Identify which cell holds the provided text, then report its (X, Y) central coordinate. 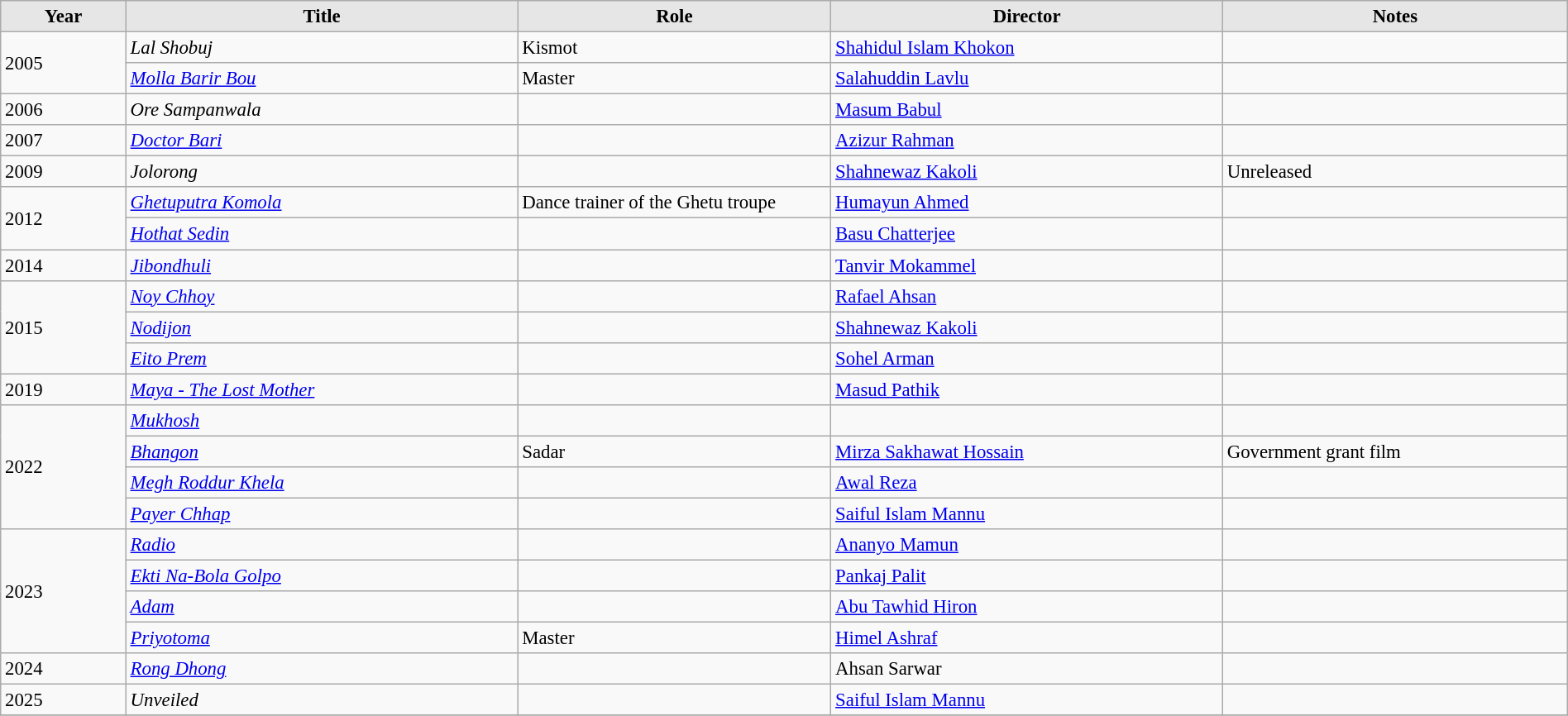
Government grant film (1394, 451)
Awal Reza (1027, 483)
Pankaj Palit (1027, 576)
Payer Chhap (322, 513)
Rafael Ahsan (1027, 296)
Year (64, 17)
2012 (64, 218)
Unveiled (322, 700)
Nodijon (322, 327)
2025 (64, 700)
Azizur Rahman (1027, 141)
2023 (64, 591)
Role (675, 17)
Himel Ashraf (1027, 638)
Shahidul Islam Khokon (1027, 48)
Humayun Ahmed (1027, 203)
2009 (64, 172)
Mirza Sakhawat Hossain (1027, 451)
Lal Shobuj (322, 48)
Sohel Arman (1027, 358)
Ghetuputra Komola (322, 203)
Hothat Sedin (322, 234)
Ekti Na-Bola Golpo (322, 576)
Abu Tawhid Hiron (1027, 607)
Noy Chhoy (322, 296)
Tanvir Mokammel (1027, 265)
Unreleased (1394, 172)
Notes (1394, 17)
Rong Dhong (322, 669)
2014 (64, 265)
Ore Sampanwala (322, 110)
Masud Pathik (1027, 389)
Bhangon (322, 451)
Basu Chatterjee (1027, 234)
Ahsan Sarwar (1027, 669)
Priyotoma (322, 638)
2005 (64, 63)
Eito Prem (322, 358)
2019 (64, 389)
2006 (64, 110)
2022 (64, 467)
Maya - The Lost Mother (322, 389)
Dance trainer of the Ghetu troupe (675, 203)
Sadar (675, 451)
Doctor Bari (322, 141)
Molla Barir Bou (322, 79)
Title (322, 17)
Director (1027, 17)
Kismot (675, 48)
2007 (64, 141)
Radio (322, 545)
Jolorong (322, 172)
Adam (322, 607)
Megh Roddur Khela (322, 483)
Ananyo Mamun (1027, 545)
Jibondhuli (322, 265)
2024 (64, 669)
Salahuddin Lavlu (1027, 79)
2015 (64, 327)
Masum Babul (1027, 110)
Mukhosh (322, 421)
